Capture the cell that displays the provided text and extract its (x, y) central coordinate. 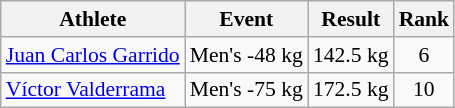
Men's -75 kg (246, 90)
142.5 kg (351, 55)
Men's -48 kg (246, 55)
10 (424, 90)
6 (424, 55)
Rank (424, 19)
172.5 kg (351, 90)
Event (246, 19)
Juan Carlos Garrido (93, 55)
Athlete (93, 19)
Result (351, 19)
Víctor Valderrama (93, 90)
